Return (x, y) of the center of cell containing provided text 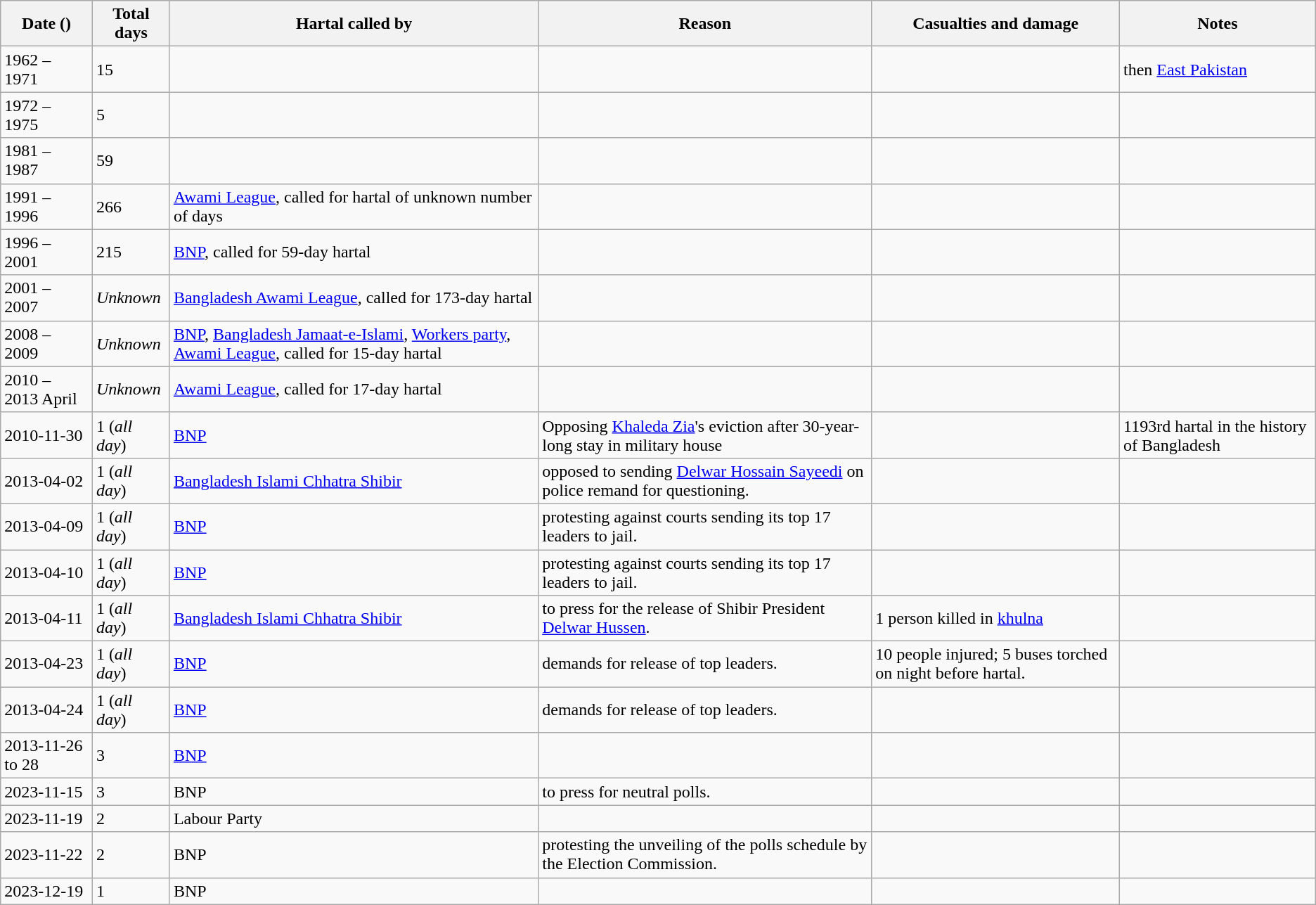
2013-04-10 (46, 572)
1972 – 1975 (46, 115)
266 (131, 207)
5 (131, 115)
Notes (1218, 24)
2013-04-23 (46, 664)
2001 – 2007 (46, 298)
2010-11-30 (46, 435)
15 (131, 69)
2008 – 2009 (46, 343)
Date () (46, 24)
1996 – 2001 (46, 252)
opposed to sending Delwar Hossain Sayeedi on police remand for questioning. (705, 481)
BNP, Bangladesh Jamaat-e-Islami, Workers party, Awami League, called for 15-day hartal (354, 343)
2013-04-24 (46, 710)
59 (131, 160)
1193rd hartal in the history of Bangladesh (1218, 435)
2023-11-22 (46, 855)
1 person killed in khulna (995, 619)
BNP, called for 59-day hartal (354, 252)
2023-11-19 (46, 819)
2010 – 2013 April (46, 390)
Opposing Khaleda Zia's eviction after 30-year-long stay in military house (705, 435)
2013-04-11 (46, 619)
10 people injured; 5 buses torched on night before hartal. (995, 664)
then East Pakistan (1218, 69)
2013-11-26 to 28 (46, 755)
1962 – 1971 (46, 69)
2023-12-19 (46, 891)
to press for neutral polls. (705, 792)
2013-04-02 (46, 481)
protesting the unveiling of the polls schedule by the Election Commission. (705, 855)
2023-11-15 (46, 792)
Bangladesh Awami League, called for 173-day hartal (354, 298)
1 (131, 891)
to press for the release of Shibir President Delwar Hussen. (705, 619)
1981 – 1987 (46, 160)
Casualties and damage (995, 24)
Labour Party (354, 819)
215 (131, 252)
Awami League, called for hartal of unknown number of days (354, 207)
Total days (131, 24)
2013-04-09 (46, 526)
Awami League, called for 17-day hartal (354, 390)
Hartal called by (354, 24)
1991 – 1996 (46, 207)
Reason (705, 24)
